Return the [X, Y] coordinate for the center point of the cell that contains the specified text.  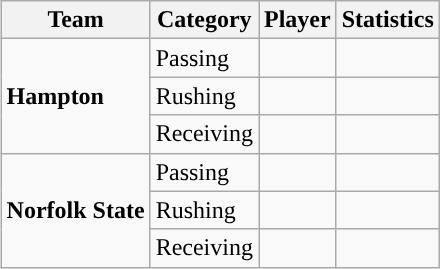
Category [204, 20]
Norfolk State [76, 210]
Statistics [388, 20]
Hampton [76, 96]
Team [76, 20]
Player [297, 20]
